Identify which cell holds the provided text, then report its (X, Y) central coordinate. 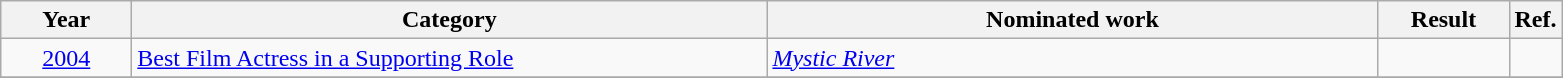
Ref. (1536, 20)
Mystic River (1072, 58)
Result (1444, 20)
Category (450, 20)
Best Film Actress in a Supporting Role (450, 58)
2004 (66, 58)
Nominated work (1072, 20)
Year (66, 20)
